Extract the [x, y] coordinate from the center of the cell holding the provided text.  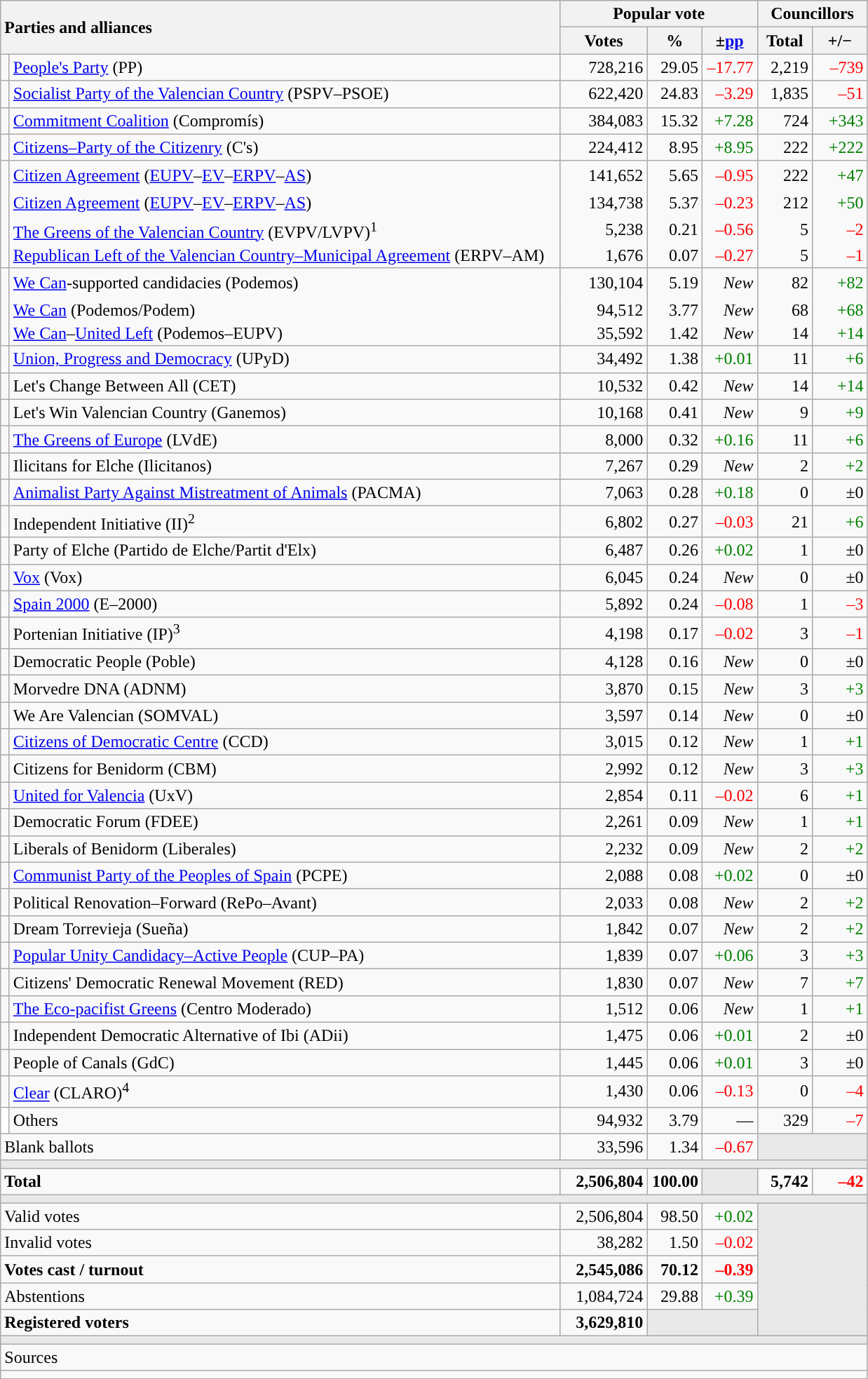
24.83 [674, 94]
+7 [840, 982]
5,892 [604, 604]
–42 [840, 1181]
+82 [840, 283]
+/− [840, 41]
2,033 [604, 902]
±pp [729, 41]
Independent Democratic Alternative of Ibi (ADii) [285, 1036]
0.15 [674, 689]
Political Renovation–Forward (RePo–Avant) [285, 902]
–0.03 [729, 522]
+0.06 [729, 955]
2,992 [604, 769]
1.38 [674, 359]
70.12 [674, 1270]
0.29 [674, 466]
+0.39 [729, 1296]
0.14 [674, 715]
1.34 [674, 1147]
Animalist Party Against Mistreatment of Animals (PACMA) [285, 492]
0.26 [674, 551]
–739 [840, 67]
Popular vote [659, 14]
0.32 [674, 439]
+9 [840, 412]
34,492 [604, 359]
Union, Progress and Democracy (UPyD) [285, 359]
0.17 [674, 633]
Party of Elche (Partido de Elche/Partit d'Elx) [285, 551]
1,830 [604, 982]
0.11 [674, 795]
+222 [840, 147]
We Are Valencian (SOMVAL) [285, 715]
Morvedre DNA (ADNM) [285, 689]
–0.13 [729, 1091]
94,512 [604, 310]
5.19 [674, 283]
5.65 [674, 175]
1.50 [674, 1243]
3,629,810 [604, 1323]
212 [785, 203]
141,652 [604, 175]
4,198 [604, 633]
622,420 [604, 94]
329 [785, 1120]
Vox (Vox) [285, 577]
Invalid votes [280, 1243]
Councillors [812, 14]
Valid votes [280, 1216]
1,445 [604, 1063]
1,512 [604, 1009]
4,128 [604, 662]
10,168 [604, 412]
Votes [604, 41]
–0.39 [729, 1270]
384,083 [604, 121]
7,267 [604, 466]
1,842 [604, 929]
68 [785, 310]
Socialist Party of the Valencian Country (PSPV–PSOE) [285, 94]
0.42 [674, 386]
9 [785, 412]
29.88 [674, 1296]
5,238 [604, 229]
Let's Win Valencian Country (Ganemos) [285, 412]
0.21 [674, 229]
–0.08 [729, 604]
% [674, 41]
1,839 [604, 955]
38,282 [604, 1243]
Independent Initiative (II)2 [285, 522]
–2 [840, 229]
7,063 [604, 492]
Spain 2000 (E–2000) [285, 604]
Democratic People (Poble) [285, 662]
The Greens of the Valencian Country (EVPV/LVPV)1 [285, 229]
–51 [840, 94]
2,088 [604, 875]
Dream Torrevieja (Sueña) [285, 929]
United for Valencia (UxV) [285, 795]
–3.29 [729, 94]
Parties and alliances [280, 27]
0.28 [674, 492]
–0.56 [729, 229]
100.00 [674, 1181]
Sources [434, 1357]
We Can (Podemos/Podem) [285, 310]
6 [785, 795]
130,104 [604, 283]
94,932 [604, 1120]
+50 [840, 203]
–4 [840, 1091]
People's Party (PP) [285, 67]
1,430 [604, 1091]
0.27 [674, 522]
The Greens of Europe (LVdE) [285, 439]
98.50 [674, 1216]
The Eco-pacifist Greens (Centro Moderado) [285, 1009]
Citizens of Democratic Centre (CCD) [285, 742]
3.77 [674, 310]
1.42 [674, 334]
224,412 [604, 147]
6,802 [604, 522]
–0.67 [729, 1147]
Commitment Coalition (Compromís) [285, 121]
–17.77 [729, 67]
5,742 [785, 1181]
Liberals of Benidorm (Liberales) [285, 849]
15.32 [674, 121]
Abstentions [280, 1296]
2,854 [604, 795]
Ilicitans for Elche (Ilicitanos) [285, 466]
Republican Left of the Valencian Country–Municipal Agreement (ERPV–AM) [285, 256]
3,015 [604, 742]
8,000 [604, 439]
10,532 [604, 386]
— [729, 1120]
3,597 [604, 715]
6,487 [604, 551]
Communist Party of the Peoples of Spain (PCPE) [285, 875]
We Can–United Left (Podemos–EUPV) [285, 334]
Let's Change Between All (CET) [285, 386]
We Can-supported candidacies (Podemos) [285, 283]
7 [785, 982]
35,592 [604, 334]
1,676 [604, 256]
People of Canals (GdC) [285, 1063]
33,596 [604, 1147]
0.41 [674, 412]
724 [785, 121]
–3 [840, 604]
–0.23 [729, 203]
2,219 [785, 67]
0.16 [674, 662]
Clear (CLARO)4 [285, 1091]
+8.95 [729, 147]
+0.18 [729, 492]
–0.27 [729, 256]
82 [785, 283]
Citizens' Democratic Renewal Movement (RED) [285, 982]
29.05 [674, 67]
2,545,086 [604, 1270]
Blank ballots [280, 1147]
Citizens–Party of the Citizenry (C's) [285, 147]
21 [785, 522]
Portenian Initiative (IP)3 [285, 633]
Registered voters [280, 1323]
3.79 [674, 1120]
1,475 [604, 1036]
3,870 [604, 689]
+0.16 [729, 439]
+47 [840, 175]
1,835 [785, 94]
+68 [840, 310]
Others [285, 1120]
6,045 [604, 577]
2,232 [604, 849]
8.95 [674, 147]
134,738 [604, 203]
+7.28 [729, 121]
Votes cast / turnout [280, 1270]
5.37 [674, 203]
1,084,724 [604, 1296]
Democratic Forum (FDEE) [285, 822]
–0.95 [729, 175]
+343 [840, 121]
728,216 [604, 67]
2,261 [604, 822]
Citizens for Benidorm (CBM) [285, 769]
Popular Unity Candidacy–Active People (CUP–PA) [285, 955]
–7 [840, 1120]
